Determine the [X, Y] coordinate at the center of the cell enclosing the given text.  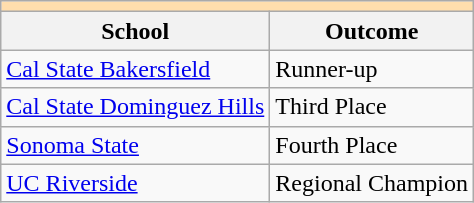
School [136, 31]
Cal State Bakersfield [136, 69]
Regional Champion [372, 183]
Outcome [372, 31]
UC Riverside [136, 183]
Sonoma State [136, 145]
Cal State Dominguez Hills [136, 107]
Third Place [372, 107]
Fourth Place [372, 145]
Runner-up [372, 69]
